Detect which cell encompasses the target text, then output its (X, Y) center coordinate. 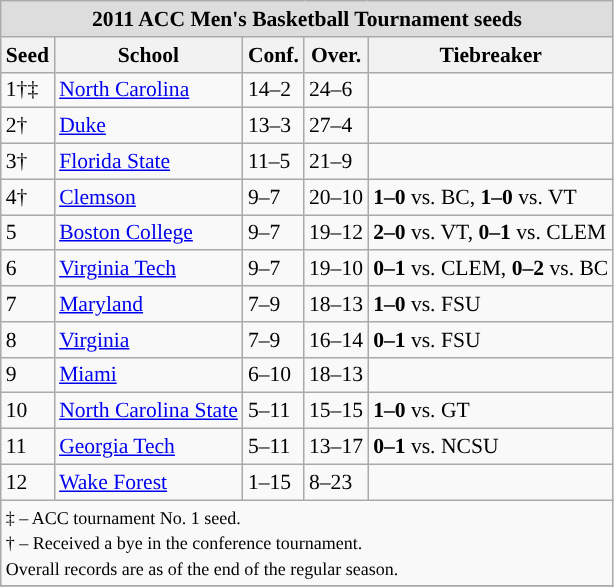
13–17 (336, 447)
21–9 (336, 162)
Over. (336, 55)
12 (28, 482)
Boston College (148, 233)
14–2 (274, 90)
13–3 (274, 126)
1–0 vs. GT (490, 411)
Virginia (148, 340)
15–15 (336, 411)
1†‡ (28, 90)
1–0 vs. FSU (490, 304)
School (148, 55)
Duke (148, 126)
Georgia Tech (148, 447)
Clemson (148, 197)
Miami (148, 375)
0–1 vs. NCSU (490, 447)
Maryland (148, 304)
0–1 vs. CLEM, 0–2 vs. BC (490, 269)
North Carolina State (148, 411)
‡ – ACC tournament No. 1 seed.† – Received a bye in the conference tournament.Overall records are as of the end of the regular season. (308, 544)
24–6 (336, 90)
16–14 (336, 340)
19–10 (336, 269)
19–12 (336, 233)
6 (28, 269)
7 (28, 304)
Wake Forest (148, 482)
Tiebreaker (490, 55)
2011 ACC Men's Basketball Tournament seeds (308, 19)
2–0 vs. VT, 0–1 vs. CLEM (490, 233)
5 (28, 233)
0–1 vs. FSU (490, 340)
8 (28, 340)
10 (28, 411)
1–0 vs. BC, 1–0 vs. VT (490, 197)
Conf. (274, 55)
Seed (28, 55)
8–23 (336, 482)
11 (28, 447)
20–10 (336, 197)
Florida State (148, 162)
2† (28, 126)
4† (28, 197)
6–10 (274, 375)
3† (28, 162)
Virginia Tech (148, 269)
27–4 (336, 126)
1–15 (274, 482)
11–5 (274, 162)
9 (28, 375)
North Carolina (148, 90)
